Search for the cell housing the specified text and yield its [x, y] center coordinate. 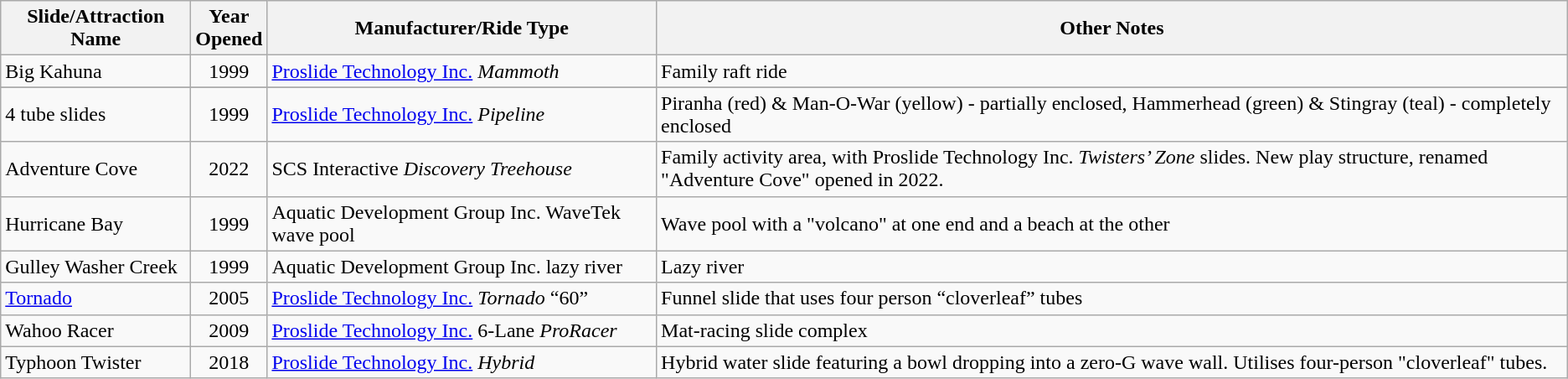
Family activity area, with Proslide Technology Inc. Twisters’ Zone slides. New play structure, renamed "Adventure Cove" opened in 2022. [1112, 169]
Family raft ride [1112, 71]
Proslide Technology Inc. Pipeline [462, 114]
Mat-racing slide complex [1112, 330]
Other Notes [1112, 29]
Hurricane Bay [95, 223]
Hybrid water slide featuring a bowl dropping into a zero-G wave wall. Utilises four-person "cloverleaf" tubes. [1112, 362]
Big Kahuna [95, 71]
Aquatic Development Group Inc. WaveTek wave pool [462, 223]
Piranha (red) & Man-O-War (yellow) - partially enclosed, Hammerhead (green) & Stingray (teal) - completely enclosed [1112, 114]
Proslide Technology Inc. Hybrid [462, 362]
Lazy river [1112, 267]
Slide/Attraction Name [95, 29]
Funnel slide that uses four person “cloverleaf” tubes [1112, 299]
Gulley Washer Creek [95, 267]
2022 [230, 169]
Typhoon Twister [95, 362]
2018 [230, 362]
2009 [230, 330]
SCS Interactive Discovery Treehouse [462, 169]
Proslide Technology Inc. Tornado “60” [462, 299]
Year Opened [230, 29]
2005 [230, 299]
Manufacturer/Ride Type [462, 29]
Proslide Technology Inc. Mammoth [462, 71]
Tornado [95, 299]
Proslide Technology Inc. 6-Lane ProRacer [462, 330]
Aquatic Development Group Inc. lazy river [462, 267]
4 tube slides [95, 114]
Wahoo Racer [95, 330]
Wave pool with a "volcano" at one end and a beach at the other [1112, 223]
Adventure Cove [95, 169]
